Extract the [x, y] coordinate from the center of the cell holding the provided text.  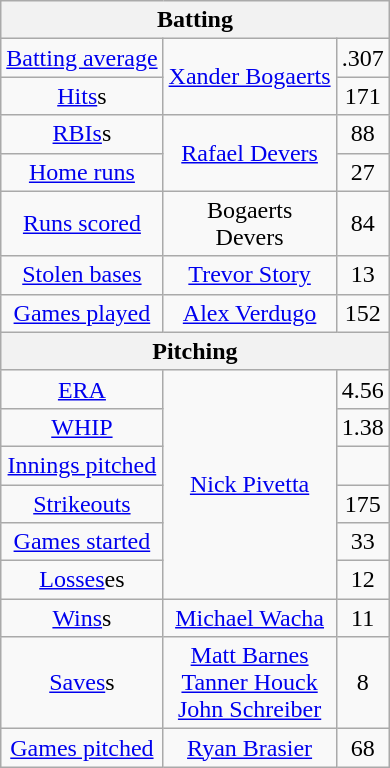
Strikeouts [82, 503]
BogaertsDevers [250, 224]
Ryan Brasier [250, 748]
RBIss [82, 134]
Games started [82, 542]
68 [362, 748]
Winss [82, 618]
Batting average [82, 58]
.307 [362, 58]
4.56 [362, 389]
Batting [195, 20]
Xander Bogaerts [250, 77]
88 [362, 134]
Nick Pivetta [250, 484]
11 [362, 618]
175 [362, 503]
12 [362, 580]
Rafael Devers [250, 153]
Games played [82, 313]
27 [362, 172]
Home runs [82, 172]
ERA [82, 389]
171 [362, 96]
13 [362, 275]
Trevor Story [250, 275]
152 [362, 313]
1.38 [362, 427]
WHIP [82, 427]
33 [362, 542]
Michael Wacha [250, 618]
Hitss [82, 96]
Pitching [195, 351]
Stolen bases [82, 275]
Runs scored [82, 224]
Alex Verdugo [250, 313]
Innings pitched [82, 465]
84 [362, 224]
Losseses [82, 580]
Savess [82, 683]
8 [362, 683]
Games pitched [82, 748]
Matt BarnesTanner HouckJohn Schreiber [250, 683]
